Capture the cell that displays the provided text and extract its (x, y) central coordinate. 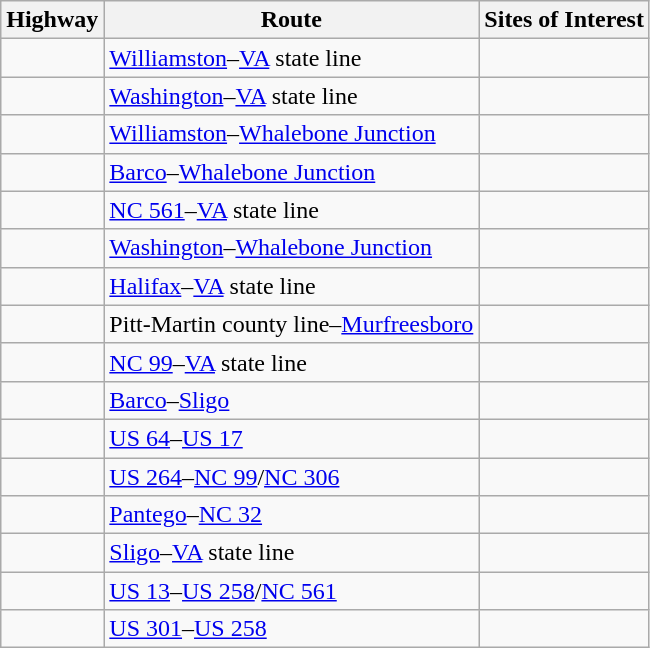
Barco–Whalebone Junction (292, 172)
US 264–NC 99/NC 306 (292, 477)
Sligo–VA state line (292, 553)
Washington–VA state line (292, 96)
US 301–US 258 (292, 629)
US 13–US 258/NC 561 (292, 591)
Barco–Sligo (292, 400)
Pantego–NC 32 (292, 515)
Highway (52, 20)
Washington–Whalebone Junction (292, 248)
US 64–US 17 (292, 438)
Sites of Interest (564, 20)
NC 561–VA state line (292, 210)
Pitt-Martin county line–Murfreesboro (292, 324)
Williamston–VA state line (292, 58)
Route (292, 20)
NC 99–VA state line (292, 362)
Williamston–Whalebone Junction (292, 134)
Halifax–VA state line (292, 286)
